Pinpoint the cell where the given text exists, returning its [x, y] midpoint coordinate. 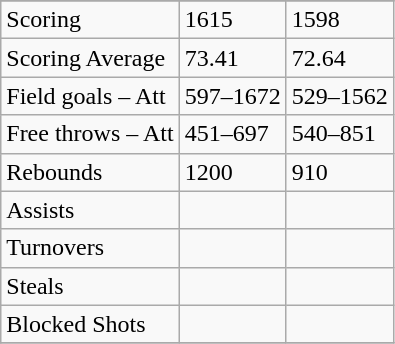
Scoring Average [90, 58]
Field goals – Att [90, 96]
451–697 [232, 134]
1200 [232, 172]
910 [340, 172]
73.41 [232, 58]
540–851 [340, 134]
1615 [232, 20]
529–1562 [340, 96]
Assists [90, 210]
72.64 [340, 58]
597–1672 [232, 96]
Scoring [90, 20]
Rebounds [90, 172]
Blocked Shots [90, 324]
Steals [90, 286]
Free throws – Att [90, 134]
1598 [340, 20]
Turnovers [90, 248]
